Detect which cell encompasses the target text, then output its [x, y] center coordinate. 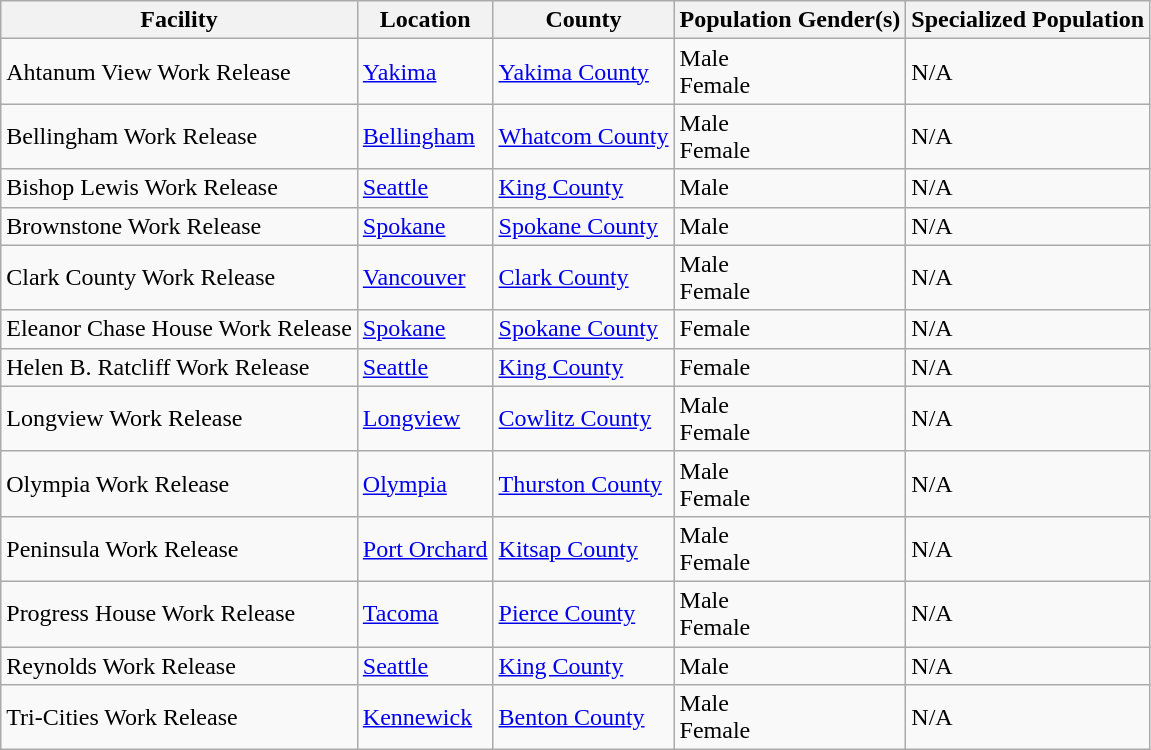
Kennewick [425, 718]
Benton County [584, 718]
Tri-Cities Work Release [180, 718]
Yakima County [584, 72]
Bellingham Work Release [180, 136]
Tacoma [425, 614]
Peninsula Work Release [180, 548]
Bishop Lewis Work Release [180, 188]
Port Orchard [425, 548]
Cowlitz County [584, 418]
Location [425, 20]
Yakima [425, 72]
Helen B. Ratcliff Work Release [180, 367]
Specialized Population [1028, 20]
Brownstone Work Release [180, 226]
Whatcom County [584, 136]
Longview Work Release [180, 418]
Population Gender(s) [790, 20]
Reynolds Work Release [180, 665]
Progress House Work Release [180, 614]
Kitsap County [584, 548]
Vancouver [425, 278]
Longview [425, 418]
County [584, 20]
Clark County Work Release [180, 278]
Eleanor Chase House Work Release [180, 329]
Olympia Work Release [180, 484]
Bellingham [425, 136]
Clark County [584, 278]
Facility [180, 20]
Ahtanum View Work Release [180, 72]
Pierce County [584, 614]
Olympia [425, 484]
Thurston County [584, 484]
